Pinpoint the cell where the given text exists, returning its [X, Y] midpoint coordinate. 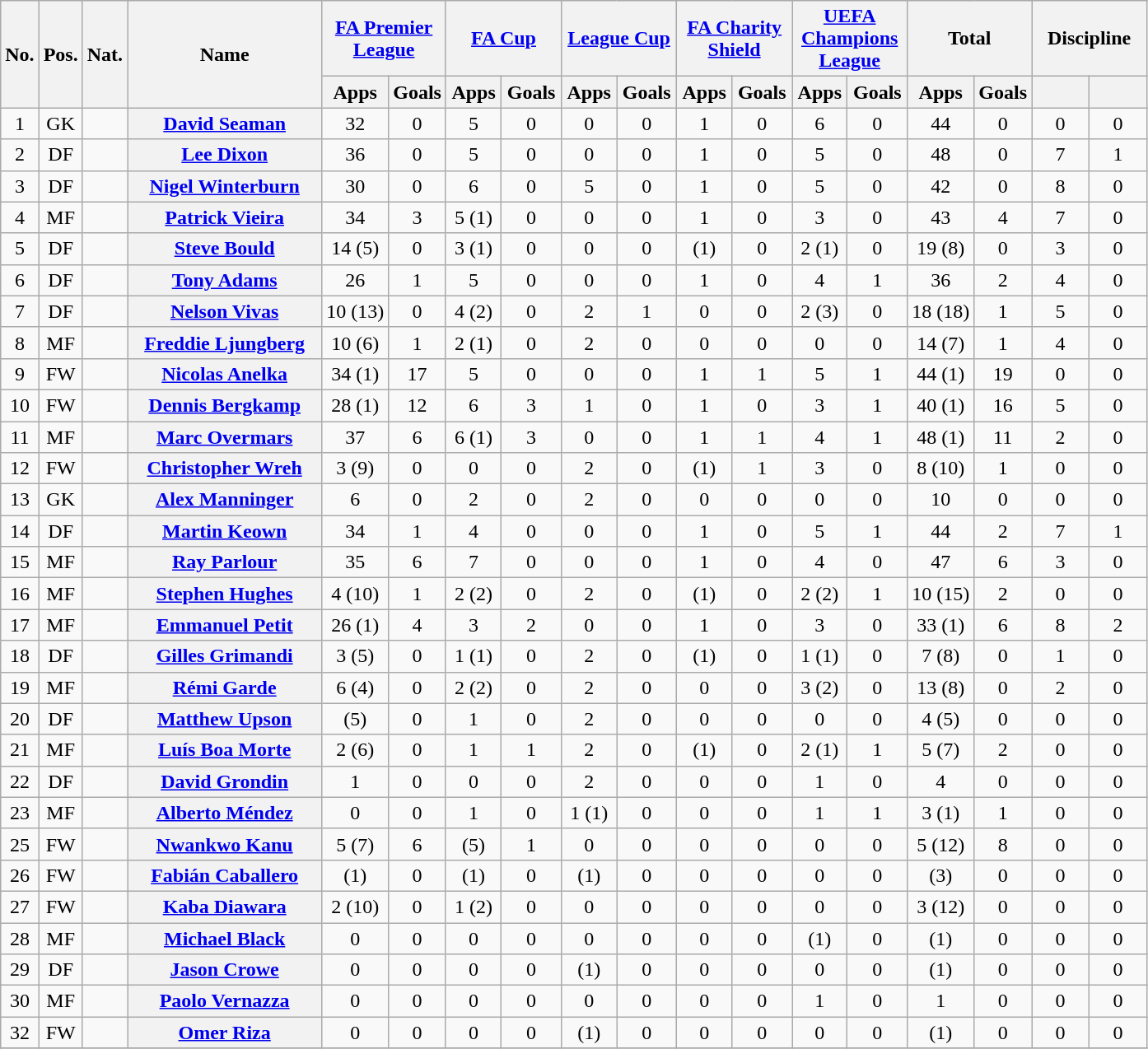
Nelson Vivas [225, 311]
Lee Dixon [225, 155]
Stephen Hughes [225, 594]
Martin Keown [225, 531]
44 (1) [940, 374]
28 [20, 938]
Emmanuel Petit [225, 625]
Dennis Bergkamp [225, 405]
37 [356, 437]
Jason Crowe [225, 970]
Freddie Ljungberg [225, 343]
Pos. [61, 54]
33 (1) [940, 625]
Nigel Winterburn [225, 186]
10 (13) [356, 311]
4 (2) [473, 311]
FA Cup [503, 39]
27 [20, 907]
5 (1) [473, 217]
28 (1) [356, 405]
10 (6) [356, 343]
3 (2) [820, 688]
15 [20, 562]
UEFA Champions League [850, 39]
48 [940, 155]
13 (8) [940, 688]
14 (7) [940, 343]
Nicolas Anelka [225, 374]
6 (4) [356, 688]
3 (12) [940, 907]
5 (12) [940, 844]
Marc Overmars [225, 437]
29 [20, 970]
3 (9) [356, 469]
9 [20, 374]
FA Charity Shield [735, 39]
3 (5) [356, 656]
Matthew Upson [225, 719]
8 (10) [940, 469]
League Cup [619, 39]
43 [940, 217]
Alex Manninger [225, 500]
13 [20, 500]
Discipline [1090, 39]
Nwankwo Kanu [225, 844]
14 [20, 531]
David Seaman [225, 124]
Omer Riza [225, 1033]
21 [20, 750]
Christopher Wreh [225, 469]
Patrick Vieira [225, 217]
10 (15) [940, 594]
23 [20, 813]
Steve Bould [225, 249]
6 (1) [473, 437]
19 (8) [940, 249]
25 [20, 844]
26 (1) [356, 625]
Kaba Diawara [225, 907]
18 [20, 656]
Tony Adams [225, 280]
7 (8) [940, 656]
Ray Parlour [225, 562]
Paolo Vernazza [225, 1001]
(3) [940, 875]
47 [940, 562]
Rémi Garde [225, 688]
4 (5) [940, 719]
2 (3) [820, 311]
Alberto Méndez [225, 813]
Gilles Grimandi [225, 656]
14 (5) [356, 249]
No. [20, 54]
42 [940, 186]
Nat. [105, 54]
1 (2) [473, 907]
22 [20, 781]
2 (10) [356, 907]
Fabián Caballero [225, 875]
Luís Boa Morte [225, 750]
Total [970, 39]
40 (1) [940, 405]
FA Premier League [384, 39]
Name [225, 54]
48 (1) [940, 437]
35 [356, 562]
18 (18) [940, 311]
David Grondin [225, 781]
4 (10) [356, 594]
2 (6) [356, 750]
Michael Black [225, 938]
34 (1) [356, 374]
20 [20, 719]
